Identify which cell holds the provided text, then report its (x, y) central coordinate. 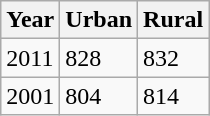
814 (174, 96)
2001 (30, 96)
804 (99, 96)
Urban (99, 20)
2011 (30, 58)
Year (30, 20)
Rural (174, 20)
828 (99, 58)
832 (174, 58)
